From the cell containing the given text, extract its center point as (x, y) coordinate. 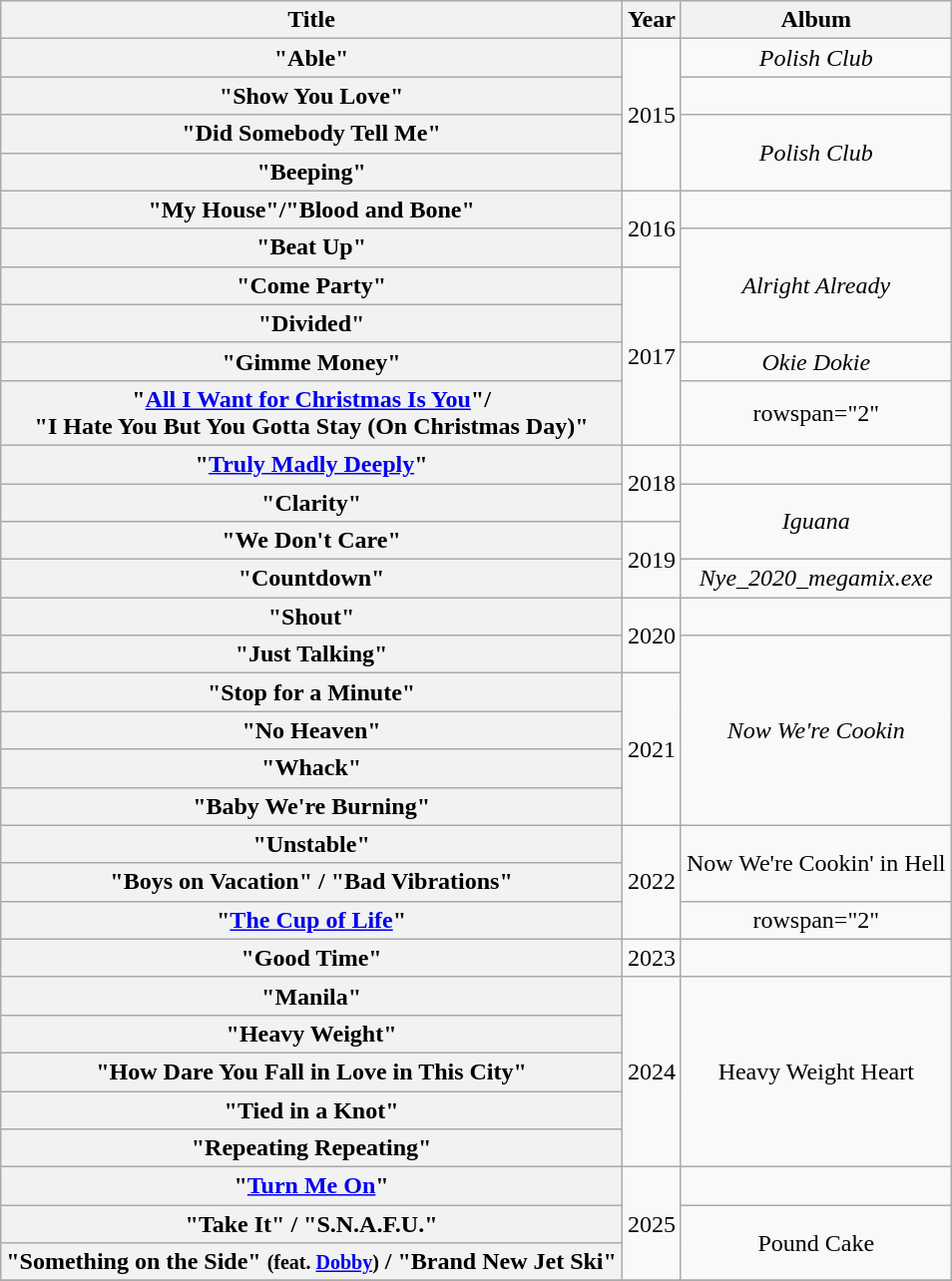
2024 (651, 1071)
2017 (651, 355)
"Heavy Weight" (311, 1034)
"Manila" (311, 996)
"Beat Up" (311, 247)
Title (311, 20)
"Take It" / "S.N.A.F.U." (311, 1224)
2025 (651, 1224)
2015 (651, 115)
"Able" (311, 58)
2022 (651, 882)
2021 (651, 749)
2020 (651, 636)
"The Cup of Life" (311, 920)
"Clarity" (311, 502)
"Come Party" (311, 285)
2018 (651, 483)
"Beeping" (311, 172)
"Turn Me On" (311, 1186)
"Whack" (311, 768)
"Something on the Side" (feat. Dobby) / "Brand New Jet Ski" (311, 1262)
"We Don't Care" (311, 541)
"Show You Love" (311, 96)
"No Heaven" (311, 730)
Album (816, 20)
"Countdown" (311, 579)
"All I Want for Christmas Is You"/"I Hate You But You Gotta Stay (On Christmas Day)" (311, 413)
"Repeating Repeating" (311, 1148)
Iguana (816, 521)
"How Dare You Fall in Love in This City" (311, 1071)
2023 (651, 958)
"Stop for a Minute" (311, 692)
Okie Dokie (816, 361)
Now We're Cookin (816, 730)
"Tied in a Knot" (311, 1110)
"Boys on Vacation" / "Bad Vibrations" (311, 882)
"Divided" (311, 323)
Alright Already (816, 285)
Year (651, 20)
"Gimme Money" (311, 361)
"Truly Madly Deeply" (311, 464)
Pound Cake (816, 1243)
"Just Talking" (311, 654)
2016 (651, 228)
2019 (651, 560)
"Good Time" (311, 958)
Nye_2020_megamix.exe (816, 579)
Heavy Weight Heart (816, 1071)
Now We're Cookin' in Hell (816, 863)
"Baby We're Burning" (311, 806)
"Unstable" (311, 844)
"Shout" (311, 617)
"Did Somebody Tell Me" (311, 134)
"My House"/"Blood and Bone" (311, 210)
